Search for the cell housing the specified text and yield its [X, Y] center coordinate. 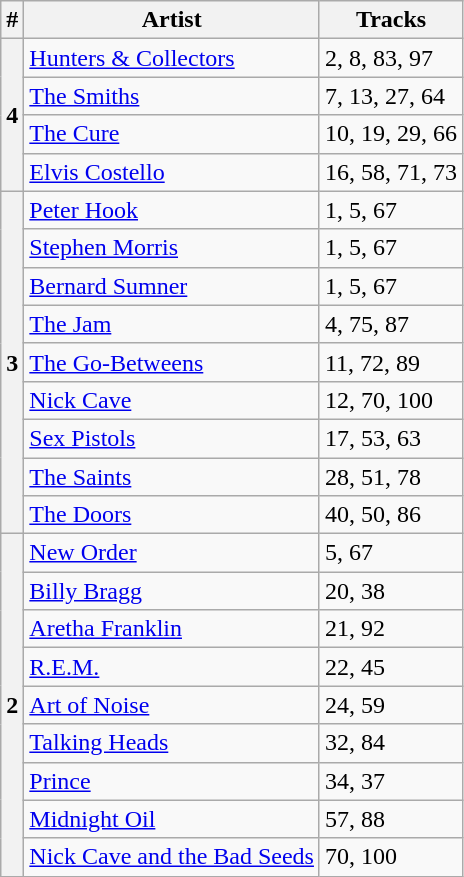
The Saints [172, 477]
Prince [172, 781]
22, 45 [390, 667]
2 [12, 706]
11, 72, 89 [390, 362]
Elvis Costello [172, 172]
Billy Bragg [172, 591]
Sex Pistols [172, 438]
The Smiths [172, 96]
The Jam [172, 324]
24, 59 [390, 705]
32, 84 [390, 743]
28, 51, 78 [390, 477]
20, 38 [390, 591]
4, 75, 87 [390, 324]
70, 100 [390, 857]
2, 8, 83, 97 [390, 58]
3 [12, 362]
12, 70, 100 [390, 400]
Peter Hook [172, 210]
5, 67 [390, 553]
Art of Noise [172, 705]
4 [12, 115]
New Order [172, 553]
16, 58, 71, 73 [390, 172]
40, 50, 86 [390, 515]
Tracks [390, 20]
Artist [172, 20]
Hunters & Collectors [172, 58]
The Go-Betweens [172, 362]
Talking Heads [172, 743]
Aretha Franklin [172, 629]
Nick Cave and the Bad Seeds [172, 857]
21, 92 [390, 629]
The Doors [172, 515]
17, 53, 63 [390, 438]
Nick Cave [172, 400]
10, 19, 29, 66 [390, 134]
57, 88 [390, 819]
Stephen Morris [172, 248]
# [12, 20]
34, 37 [390, 781]
The Cure [172, 134]
Bernard Sumner [172, 286]
Midnight Oil [172, 819]
R.E.M. [172, 667]
7, 13, 27, 64 [390, 96]
